Capture the cell that displays the provided text and extract its [x, y] central coordinate. 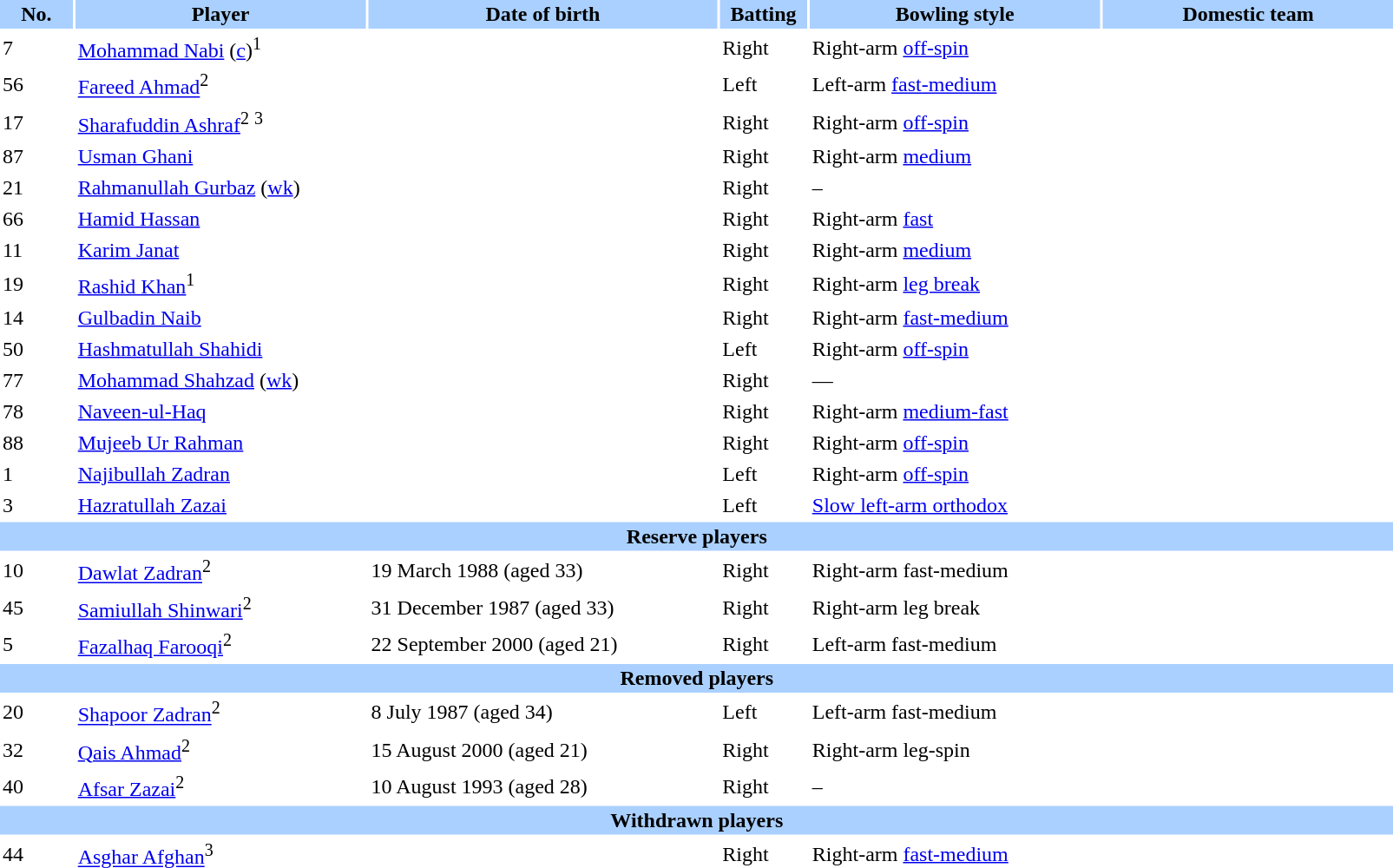
Mohammad Nabi (c)1 [220, 49]
Hamid Hassan [220, 219]
Najibullah Zadran [220, 474]
19 [36, 283]
Fareed Ahmad2 [220, 85]
No. [36, 14]
56 [36, 85]
22 September 2000 (aged 21) [543, 644]
15 August 2000 (aged 21) [543, 750]
78 [36, 411]
Fazalhaq Farooqi2 [220, 644]
Date of birth [543, 14]
Mujeeb Ur Rahman [220, 443]
17 [36, 122]
87 [36, 156]
31 December 1987 (aged 33) [543, 608]
66 [36, 219]
8 July 1987 (aged 34) [543, 712]
Dawlat Zadran2 [220, 571]
Sharafuddin Ashraf2 3 [220, 122]
Slow left-arm orthodox [955, 505]
Afsar Zazai2 [220, 786]
19 March 1988 (aged 33) [543, 571]
Rahmanullah Gurbaz (wk) [220, 187]
10 August 1993 (aged 28) [543, 786]
Hashmatullah Shahidi [220, 349]
Right-arm fast [955, 219]
14 [36, 318]
Player [220, 14]
Batting [763, 14]
— [955, 380]
3 [36, 505]
Right-arm medium-fast [955, 411]
Gulbadin Naib [220, 318]
Rashid Khan1 [220, 283]
1 [36, 474]
Karim Janat [220, 250]
Shapoor Zadran2 [220, 712]
Qais Ahmad2 [220, 750]
45 [36, 608]
Samiullah Shinwari2 [220, 608]
Usman Ghani [220, 156]
20 [36, 712]
21 [36, 187]
7 [36, 49]
32 [36, 750]
11 [36, 250]
88 [36, 443]
Bowling style [955, 14]
10 [36, 571]
77 [36, 380]
50 [36, 349]
Hazratullah Zazai [220, 505]
Right-arm leg-spin [955, 750]
5 [36, 644]
Mohammad Shahzad (wk) [220, 380]
Naveen-ul-Haq [220, 411]
40 [36, 786]
